Return the (X, Y) coordinate for the center point of the cell that contains the specified text.  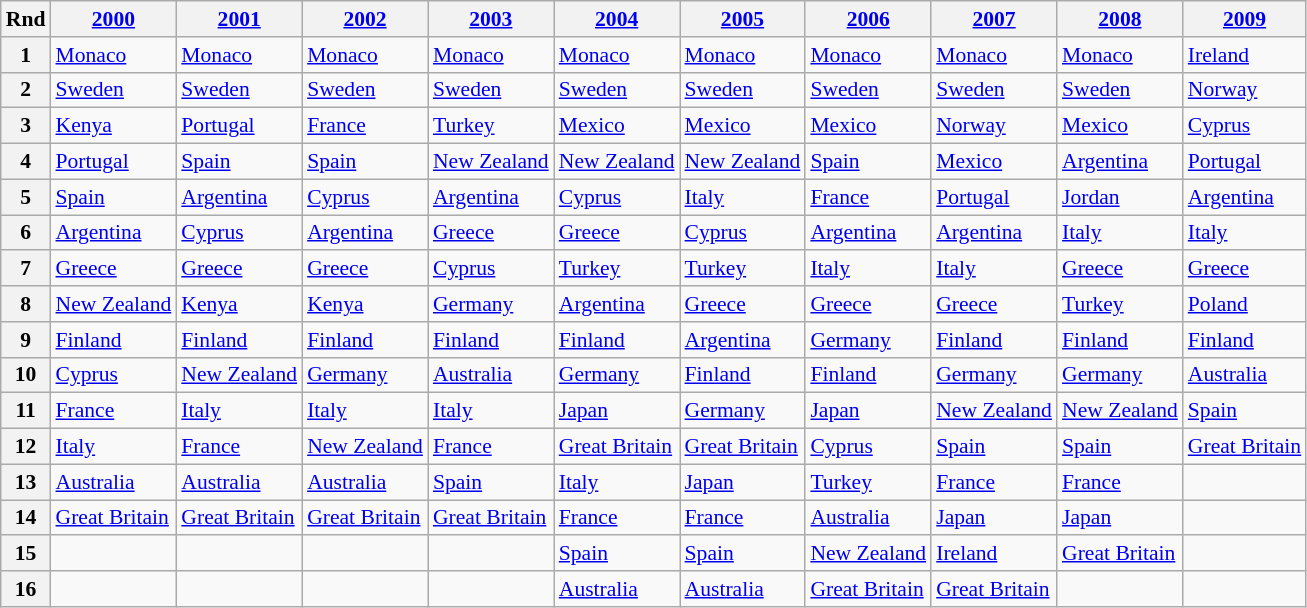
12 (26, 447)
2001 (239, 19)
4 (26, 162)
Poland (1244, 304)
2000 (113, 19)
2002 (365, 19)
13 (26, 482)
2 (26, 90)
5 (26, 197)
11 (26, 411)
8 (26, 304)
10 (26, 375)
16 (26, 589)
7 (26, 269)
15 (26, 554)
2004 (617, 19)
6 (26, 233)
14 (26, 518)
2007 (994, 19)
2003 (491, 19)
9 (26, 340)
2006 (868, 19)
3 (26, 126)
2009 (1244, 19)
2005 (743, 19)
2008 (1120, 19)
Rnd (26, 19)
1 (26, 55)
Jordan (1120, 197)
